Extract the [X, Y] coordinate from the center of the cell holding the provided text.  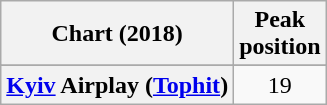
Kyiv Airplay (Tophit) [118, 85]
Peak position [280, 34]
19 [280, 85]
Chart (2018) [118, 34]
